Provide the (X, Y) coordinate of the cell's center where the given text is located.  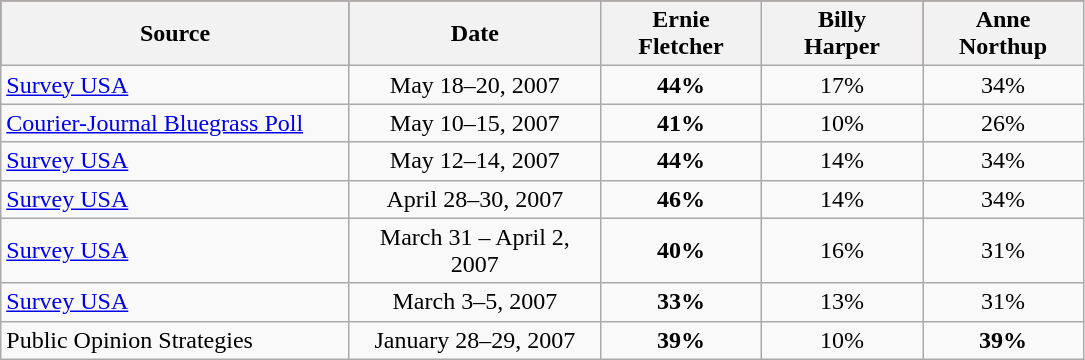
Source (176, 34)
April 28–30, 2007 (474, 199)
33% (680, 302)
May 18–20, 2007 (474, 85)
May 12–14, 2007 (474, 161)
May 10–15, 2007 (474, 123)
ErnieFletcher (680, 34)
March 3–5, 2007 (474, 302)
AnneNorthup (1002, 34)
26% (1002, 123)
13% (842, 302)
Public Opinion Strategies (176, 340)
BillyHarper (842, 34)
17% (842, 85)
January 28–29, 2007 (474, 340)
March 31 – April 2, 2007 (474, 250)
46% (680, 199)
Courier-Journal Bluegrass Poll (176, 123)
16% (842, 250)
40% (680, 250)
Date (474, 34)
41% (680, 123)
